Detect which cell encompasses the target text, then output its (X, Y) center coordinate. 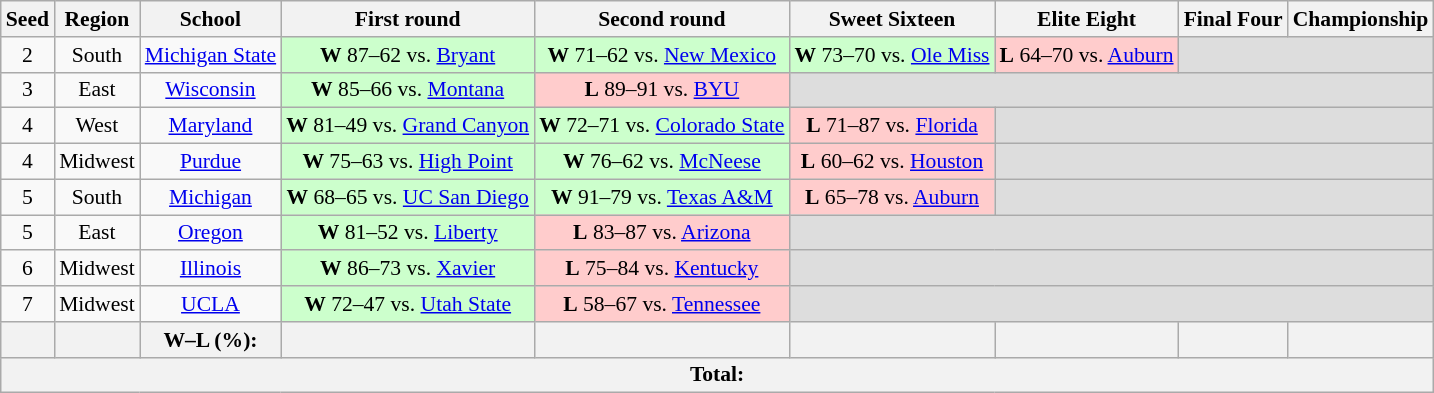
West (97, 126)
L 64–70 vs. Auburn (1087, 55)
W 73–70 vs. Ole Miss (892, 55)
Seed (28, 19)
Illinois (210, 269)
W 68–65 vs. UC San Diego (408, 197)
Sweet Sixteen (892, 19)
7 (28, 304)
Oregon (210, 233)
School (210, 19)
L 89–91 vs. BYU (662, 90)
W 91–79 vs. Texas A&M (662, 197)
W 76–62 vs. McNeese (662, 162)
L 58–67 vs. Tennessee (662, 304)
Second round (662, 19)
Region (97, 19)
Total: (718, 375)
W 87–62 vs. Bryant (408, 55)
L 75–84 vs. Kentucky (662, 269)
W–L (%): (210, 340)
L 71–87 vs. Florida (892, 126)
W 71–62 vs. New Mexico (662, 55)
W 85–66 vs. Montana (408, 90)
Championship (1361, 19)
W 72–71 vs. Colorado State (662, 126)
Purdue (210, 162)
Michigan (210, 197)
Wisconsin (210, 90)
Maryland (210, 126)
L 83–87 vs. Arizona (662, 233)
W 72–47 vs. Utah State (408, 304)
W 86–73 vs. Xavier (408, 269)
3 (28, 90)
Elite Eight (1087, 19)
W 75–63 vs. High Point (408, 162)
W 81–52 vs. Liberty (408, 233)
First round (408, 19)
W 81–49 vs. Grand Canyon (408, 126)
6 (28, 269)
2 (28, 55)
L 65–78 vs. Auburn (892, 197)
Final Four (1234, 19)
L 60–62 vs. Houston (892, 162)
UCLA (210, 304)
Michigan State (210, 55)
